From the cell containing the given text, extract its center point as (X, Y) coordinate. 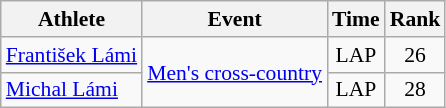
28 (416, 90)
Athlete (72, 19)
Event (234, 19)
Rank (416, 19)
26 (416, 55)
Time (356, 19)
Men's cross-country (234, 72)
Michal Lámi (72, 90)
František Lámi (72, 55)
